Capture the cell that displays the provided text and extract its (X, Y) central coordinate. 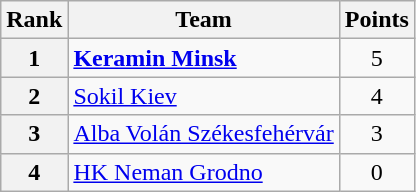
Rank (34, 20)
2 (34, 96)
Team (204, 20)
5 (376, 58)
1 (34, 58)
0 (376, 172)
HK Neman Grodno (204, 172)
Points (376, 20)
Sokil Kiev (204, 96)
Alba Volán Székesfehérvár (204, 134)
Keramin Minsk (204, 58)
